Output the (X, Y) coordinate of the center of the cell containing the given text.  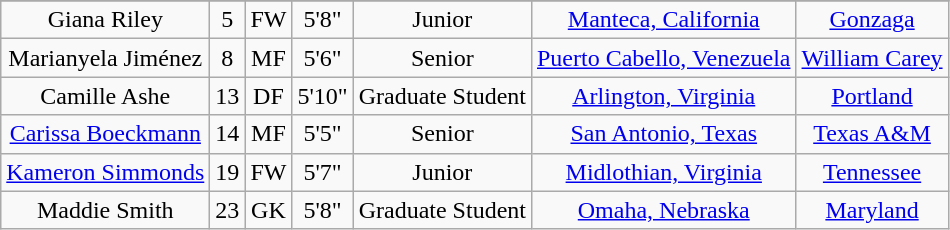
Camille Ashe (106, 96)
William Carey (872, 58)
Gonzaga (872, 20)
Giana Riley (106, 20)
5'7" (322, 172)
Midlothian, Virginia (664, 172)
5'5" (322, 134)
Tennessee (872, 172)
5'6" (322, 58)
Marianyela Jiménez (106, 58)
5 (228, 20)
Arlington, Virginia (664, 96)
Carissa Boeckmann (106, 134)
5'10" (322, 96)
23 (228, 210)
San Antonio, Texas (664, 134)
GK (268, 210)
Maryland (872, 210)
Kameron Simmonds (106, 172)
8 (228, 58)
DF (268, 96)
Manteca, California (664, 20)
Omaha, Nebraska (664, 210)
19 (228, 172)
14 (228, 134)
Texas A&M (872, 134)
Portland (872, 96)
13 (228, 96)
Puerto Cabello, Venezuela (664, 58)
Maddie Smith (106, 210)
